Provide the [x, y] coordinate of the cell's center where the given text is located.  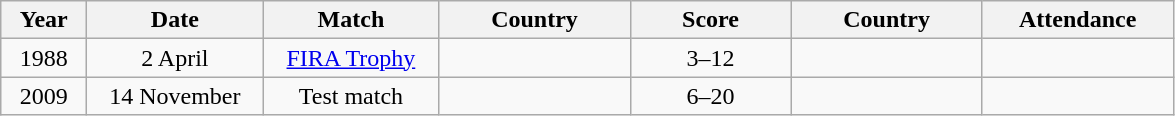
1988 [44, 58]
3–12 [710, 58]
FIRA Trophy [351, 58]
Date [175, 20]
Year [44, 20]
6–20 [710, 96]
Score [710, 20]
14 November [175, 96]
2 April [175, 58]
Match [351, 20]
Test match [351, 96]
Attendance [1078, 20]
2009 [44, 96]
